Locate the cell with the specified text and output its [x, y] center coordinate. 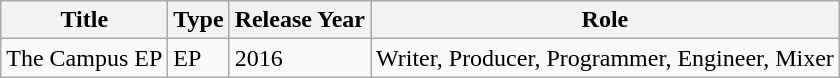
Writer, Producer, Programmer, Engineer, Mixer [606, 58]
2016 [300, 58]
EP [198, 58]
The Campus EP [84, 58]
Role [606, 20]
Release Year [300, 20]
Title [84, 20]
Type [198, 20]
